Determine the (x, y) coordinate at the center of the cell enclosing the given text.  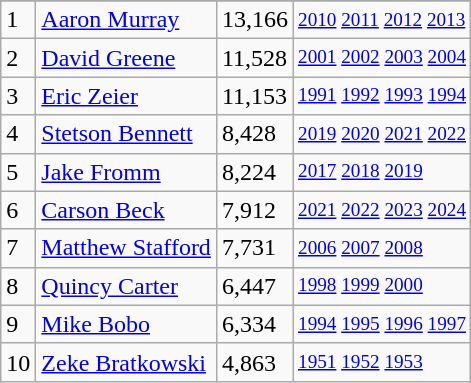
David Greene (126, 58)
2019 2020 2021 2022 (382, 134)
3 (18, 96)
8 (18, 286)
8,224 (254, 172)
13,166 (254, 20)
6,334 (254, 324)
Aaron Murray (126, 20)
8,428 (254, 134)
1991 1992 1993 1994 (382, 96)
1998 1999 2000 (382, 286)
7,731 (254, 248)
6 (18, 210)
Eric Zeier (126, 96)
2017 2018 2019 (382, 172)
2 (18, 58)
7 (18, 248)
Matthew Stafford (126, 248)
Zeke Bratkowski (126, 362)
9 (18, 324)
Carson Beck (126, 210)
1994 1995 1996 1997 (382, 324)
4,863 (254, 362)
2021 2022 2023 2024 (382, 210)
1 (18, 20)
11,153 (254, 96)
Jake Fromm (126, 172)
4 (18, 134)
2001 2002 2003 2004 (382, 58)
Quincy Carter (126, 286)
7,912 (254, 210)
2006 2007 2008 (382, 248)
Mike Bobo (126, 324)
2010 2011 2012 2013 (382, 20)
6,447 (254, 286)
11,528 (254, 58)
1951 1952 1953 (382, 362)
10 (18, 362)
Stetson Bennett (126, 134)
5 (18, 172)
